Detect which cell encompasses the target text, then output its (X, Y) center coordinate. 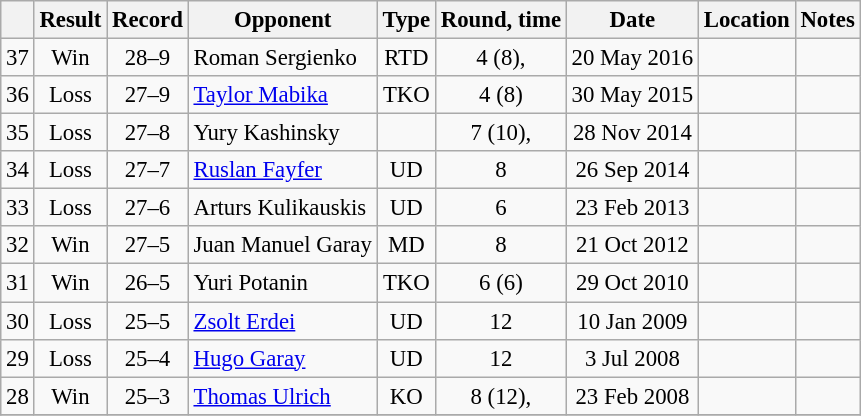
23 Feb 2013 (632, 208)
31 (18, 283)
RTD (406, 58)
Juan Manuel Garay (282, 245)
KO (406, 396)
Yury Kashinsky (282, 133)
35 (18, 133)
20 May 2016 (632, 58)
Hugo Garay (282, 358)
30 (18, 321)
Thomas Ulrich (282, 396)
6 (6) (500, 283)
30 May 2015 (632, 95)
27–5 (148, 245)
28 Nov 2014 (632, 133)
28–9 (148, 58)
Yuri Potanin (282, 283)
27–7 (148, 170)
10 Jan 2009 (632, 321)
4 (8) (500, 95)
26 Sep 2014 (632, 170)
29 (18, 358)
Location (746, 20)
7 (10), (500, 133)
25–4 (148, 358)
Result (70, 20)
6 (500, 208)
23 Feb 2008 (632, 396)
36 (18, 95)
Arturs Kulikauskis (282, 208)
Opponent (282, 20)
Ruslan Fayfer (282, 170)
27–6 (148, 208)
MD (406, 245)
Date (632, 20)
28 (18, 396)
Round, time (500, 20)
29 Oct 2010 (632, 283)
3 Jul 2008 (632, 358)
Record (148, 20)
37 (18, 58)
4 (8), (500, 58)
27–8 (148, 133)
34 (18, 170)
Type (406, 20)
Roman Sergienko (282, 58)
27–9 (148, 95)
Zsolt Erdei (282, 321)
32 (18, 245)
8 (12), (500, 396)
33 (18, 208)
26–5 (148, 283)
Notes (828, 20)
Taylor Mabika (282, 95)
21 Oct 2012 (632, 245)
25–5 (148, 321)
25–3 (148, 396)
